Extract the (x, y) coordinate from the center of the cell holding the provided text.  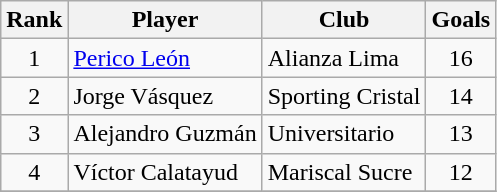
Mariscal Sucre (344, 172)
3 (34, 134)
Jorge Vásquez (165, 96)
Rank (34, 20)
Perico León (165, 58)
Alejandro Guzmán (165, 134)
Víctor Calatayud (165, 172)
4 (34, 172)
Sporting Cristal (344, 96)
12 (461, 172)
16 (461, 58)
13 (461, 134)
Alianza Lima (344, 58)
14 (461, 96)
Goals (461, 20)
Club (344, 20)
1 (34, 58)
Universitario (344, 134)
Player (165, 20)
2 (34, 96)
